Determine the (X, Y) coordinate at the center of the cell enclosing the given text.  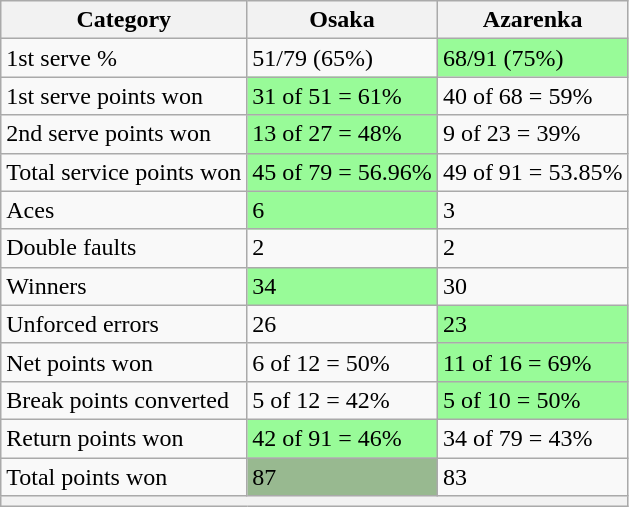
Total service points won (124, 172)
1st serve points won (124, 96)
34 (342, 286)
34 of 79 = 43% (532, 438)
83 (532, 477)
Net points won (124, 362)
Double faults (124, 248)
Category (124, 20)
3 (532, 210)
2nd serve points won (124, 134)
Winners (124, 286)
13 of 27 = 48% (342, 134)
Return points won (124, 438)
5 of 12 = 42% (342, 400)
1st serve % (124, 58)
30 (532, 286)
Azarenka (532, 20)
42 of 91 = 46% (342, 438)
23 (532, 324)
9 of 23 = 39% (532, 134)
40 of 68 = 59% (532, 96)
68/91 (75%) (532, 58)
49 of 91 = 53.85% (532, 172)
51/79 (65%) (342, 58)
45 of 79 = 56.96% (342, 172)
6 (342, 210)
11 of 16 = 69% (532, 362)
Total points won (124, 477)
87 (342, 477)
Osaka (342, 20)
26 (342, 324)
6 of 12 = 50% (342, 362)
Break points converted (124, 400)
5 of 10 = 50% (532, 400)
31 of 51 = 61% (342, 96)
Aces (124, 210)
Unforced errors (124, 324)
